Output the [X, Y] coordinate of the center of the cell containing the given text.  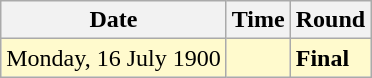
Monday, 16 July 1900 [114, 58]
Final [330, 58]
Round [330, 20]
Date [114, 20]
Time [258, 20]
